Locate the cell with the specified text and output its (x, y) center coordinate. 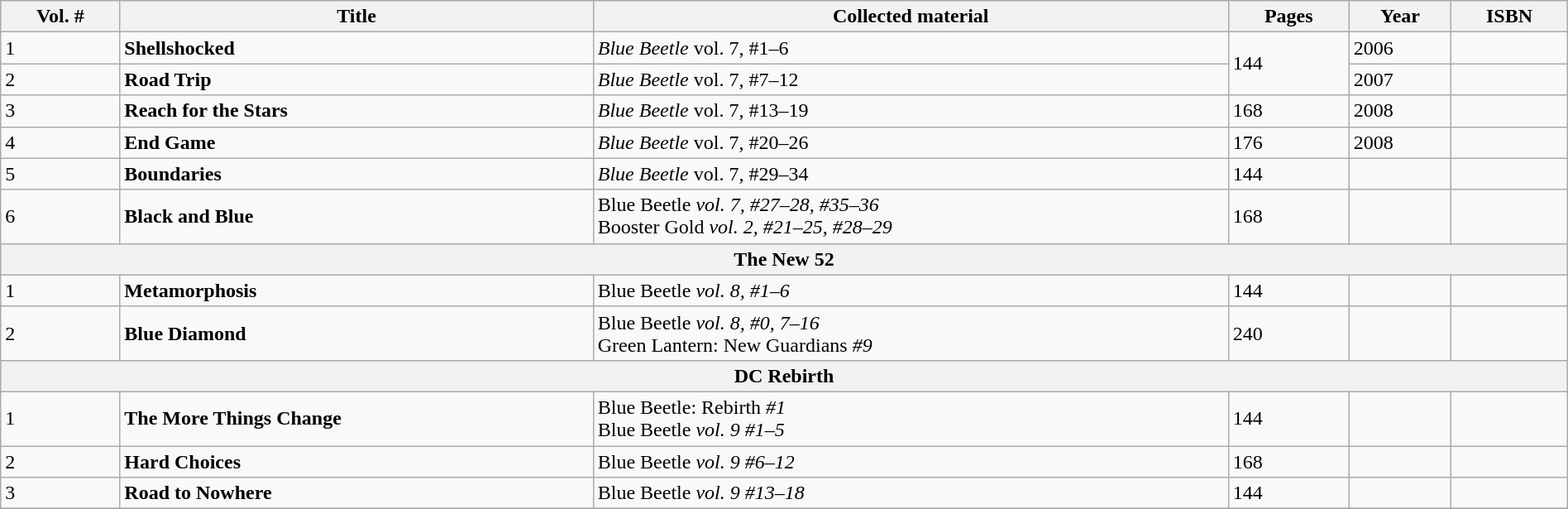
Blue Beetle vol. 9 #13–18 (911, 493)
The More Things Change (356, 419)
Boundaries (356, 174)
6 (60, 217)
Blue Diamond (356, 333)
Blue Beetle vol. 7, #20–26 (911, 142)
Collected material (911, 17)
2006 (1400, 48)
Blue Beetle vol. 9 #6–12 (911, 461)
Blue Beetle vol. 8, #0, 7–16Green Lantern: New Guardians #9 (911, 333)
DC Rebirth (784, 376)
Hard Choices (356, 461)
Title (356, 17)
176 (1288, 142)
Blue Beetle vol. 7, #1–6 (911, 48)
Metamorphosis (356, 291)
5 (60, 174)
240 (1288, 333)
Vol. # (60, 17)
Blue Beetle: Rebirth #1Blue Beetle vol. 9 #1–5 (911, 419)
4 (60, 142)
End Game (356, 142)
Reach for the Stars (356, 111)
Blue Beetle vol. 7, #7–12 (911, 79)
Blue Beetle vol. 7, #29–34 (911, 174)
ISBN (1509, 17)
Blue Beetle vol. 7, #13–19 (911, 111)
Year (1400, 17)
Shellshocked (356, 48)
Blue Beetle vol. 8, #1–6 (911, 291)
Road to Nowhere (356, 493)
Pages (1288, 17)
2007 (1400, 79)
Blue Beetle vol. 7, #27–28, #35–36Booster Gold vol. 2, #21–25, #28–29 (911, 217)
Road Trip (356, 79)
Black and Blue (356, 217)
The New 52 (784, 259)
